Locate the cell with the specified text and output its (X, Y) center coordinate. 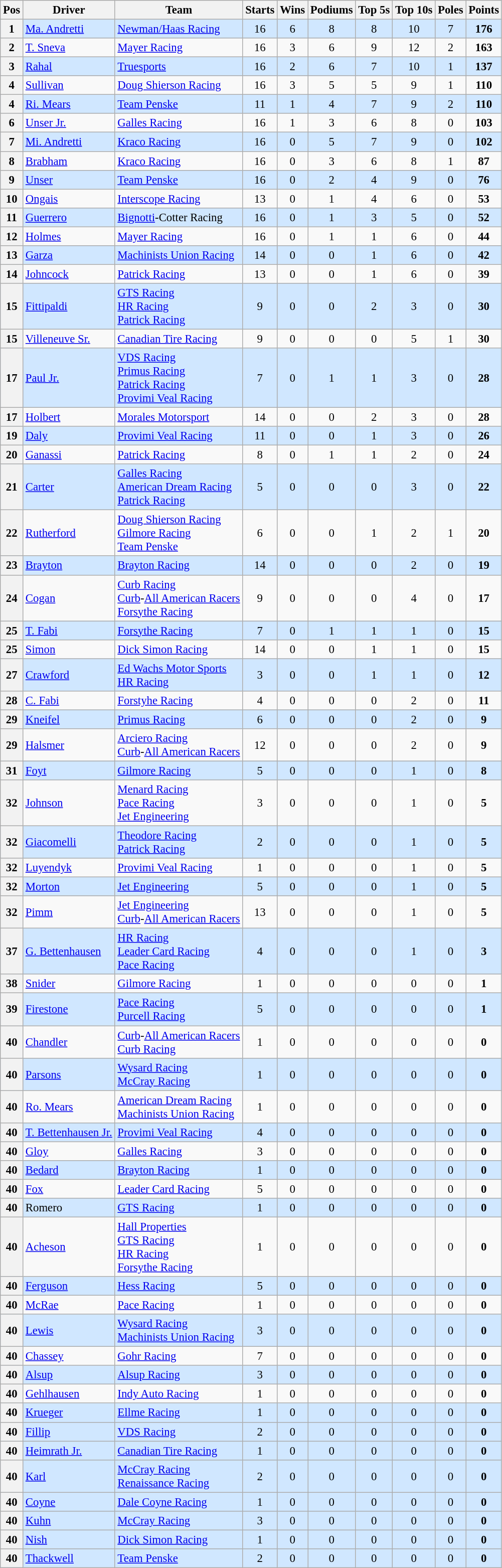
Wysard Racing McCray Racing (179, 1074)
Truesports (179, 67)
Carter (69, 487)
Unser (69, 180)
T. Fabi (69, 631)
Lewis (69, 1330)
102 (483, 142)
42 (483, 255)
Galles Racing American Dream Racing Patrick Racing (179, 487)
Nish (69, 1539)
26 (483, 436)
Pace Racing Purcell Racing (179, 1009)
37 (12, 952)
Kuhn (69, 1521)
Paul Jr. (69, 378)
103 (483, 123)
McCray Racing (179, 1521)
Ellme Racing (179, 1413)
Arciero Racing Curb-All American Racers (179, 745)
Gehlhausen (69, 1394)
McRae (69, 1305)
C. Fabi (69, 701)
Ganassi (69, 455)
Jet Engineering Curb-All American Racers (179, 912)
53 (483, 199)
Giacomelli (69, 843)
Rahal (69, 67)
Karl (69, 1476)
Luyendyk (69, 868)
Curb Racing Curb-All American Racers Forsythe Racing (179, 598)
Foyt (69, 770)
Villeneuve Sr. (69, 339)
Morton (69, 887)
38 (12, 984)
Cogan (69, 598)
Forsythe Racing (179, 631)
Krueger (69, 1413)
Thackwell (69, 1558)
Pos (12, 10)
American Dream Racing Machinists Union Racing (179, 1107)
Fillip (69, 1432)
Jet Engineering (179, 887)
Alsup Racing (179, 1375)
Morales Motorsport (179, 417)
23 (12, 566)
Acheson (69, 1247)
Indy Auto Racing (179, 1394)
Daly (69, 436)
Team (179, 10)
Machinists Union Racing (179, 255)
Wins (293, 10)
Crawford (69, 675)
Kneifel (69, 719)
Ed Wachs Motor Sports HR Racing (179, 675)
87 (483, 161)
McCray Racing Renaissance Racing (179, 1476)
G. Bettenhausen (69, 952)
T. Bettenhausen Jr. (69, 1132)
Fittipaldi (69, 306)
Ongais (69, 199)
Garza (69, 255)
Chassey (69, 1356)
VDS Racing (179, 1432)
Gloy (69, 1151)
Simon (69, 649)
Fox (69, 1189)
GTS Racing HR Racing Patrick Racing (179, 306)
Newman/Haas Racing (179, 29)
Guerrero (69, 217)
Hall Properties GTS Racing HR Racing Forsythe Racing (179, 1247)
Holmes (69, 236)
Primus Racing (179, 719)
Curb-All American Racers Curb Racing (179, 1042)
Coyne (69, 1502)
Pimm (69, 912)
Gohr Racing (179, 1356)
Bedard (69, 1170)
44 (483, 236)
163 (483, 48)
Top 5s (374, 10)
Bignotti-Cotter Racing (179, 217)
Romero (69, 1208)
Rutherford (69, 533)
Ro. Mears (69, 1107)
Poles (450, 10)
Brayton (69, 566)
Unser Jr. (69, 123)
76 (483, 180)
Brabham (69, 161)
Theodore Racing Patrick Racing (179, 843)
Halsmer (69, 745)
Heimrath Jr. (69, 1451)
Dale Coyne Racing (179, 1502)
Points (483, 10)
Sullivan (69, 85)
HR Racing Leader Card Racing Pace Racing (179, 952)
GTS Racing (179, 1208)
137 (483, 67)
VDS Racing Primus Racing Patrick Racing Provimi Veal Racing (179, 378)
Mi. Andretti (69, 142)
Snider (69, 984)
T. Sneva (69, 48)
Interscope Racing (179, 199)
Pace Racing (179, 1305)
Hess Racing (179, 1286)
Parsons (69, 1074)
21 (12, 487)
Leader Card Racing (179, 1189)
Ma. Andretti (69, 29)
31 (12, 770)
Holbert (69, 417)
Podiums (332, 10)
Doug Shierson Racing (179, 85)
176 (483, 29)
Alsup (69, 1375)
Firestone (69, 1009)
Johncock (69, 274)
Johnson (69, 803)
27 (12, 675)
Driver (69, 10)
Doug Shierson Racing Gilmore Racing Team Penske (179, 533)
52 (483, 217)
Starts (260, 10)
Ri. Mears (69, 104)
Chandler (69, 1042)
Menard Racing Pace Racing Jet Engineering (179, 803)
Ferguson (69, 1286)
Top 10s (414, 10)
Forstyhe Racing (179, 701)
Wysard Racing Machinists Union Racing (179, 1330)
